From the cell containing the given text, extract its center point as (X, Y) coordinate. 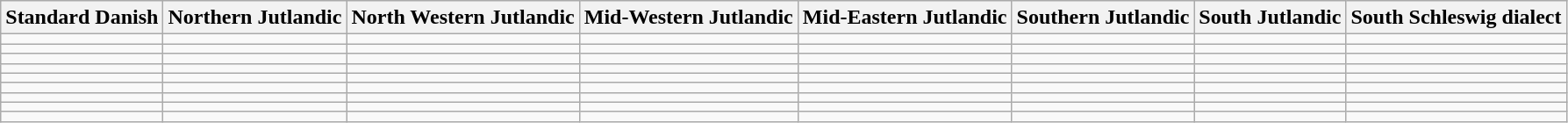
Southern Jutlandic (1103, 18)
Mid-Western Jutlandic (688, 18)
Northern Jutlandic (254, 18)
South Jutlandic (1271, 18)
South Schleswig dialect (1457, 18)
North Western Jutlandic (463, 18)
Mid-Eastern Jutlandic (905, 18)
Standard Danish (82, 18)
